Capture the cell that displays the provided text and extract its [x, y] central coordinate. 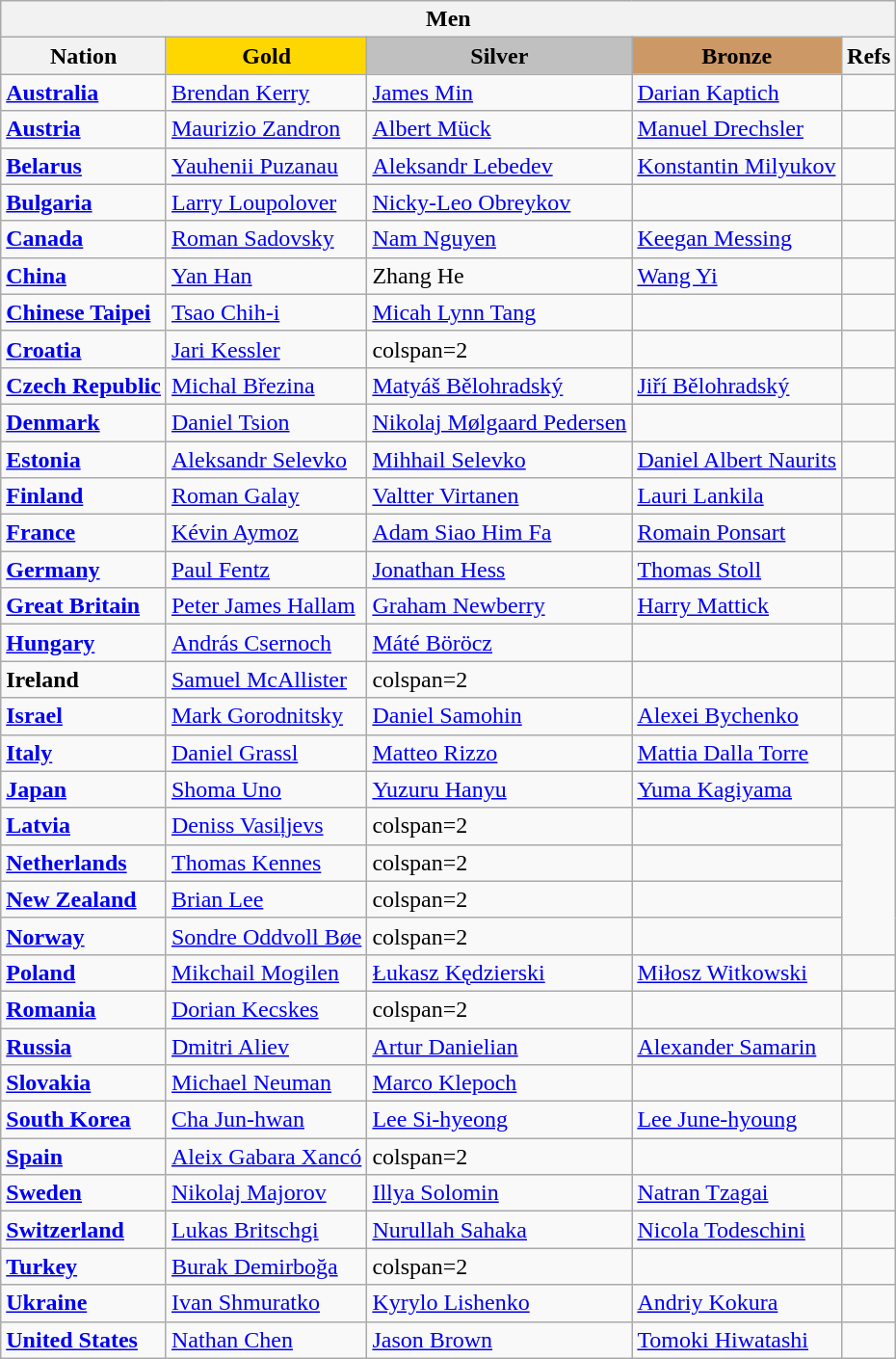
Lee June-hyoung [737, 1120]
Artur Danielian [499, 1046]
Jiří Bělohradský [737, 386]
Andriy Kokura [737, 1303]
Silver [499, 56]
Yuzuru Hanyu [499, 789]
Canada [84, 239]
Nam Nguyen [499, 239]
Nicky-Leo Obreykov [499, 202]
Belarus [84, 166]
Wang Yi [737, 276]
Zhang He [499, 276]
Mihhail Selevko [499, 460]
Great Britain [84, 606]
Ivan Shmuratko [266, 1303]
Tsao Chih-i [266, 312]
Manuel Drechsler [737, 129]
Men [449, 19]
Adam Siao Him Fa [499, 533]
Bronze [737, 56]
Aleix Gabara Xancó [266, 1157]
Estonia [84, 460]
Switzerland [84, 1230]
Nathan Chen [266, 1340]
Larry Loupolover [266, 202]
Paul Fentz [266, 570]
Czech Republic [84, 386]
Thomas Stoll [737, 570]
Deniss Vasiļjevs [266, 826]
Brian Lee [266, 899]
Turkey [84, 1266]
Michal Březina [266, 386]
Alexei Bychenko [737, 716]
Chinese Taipei [84, 312]
Matyáš Bělohradský [499, 386]
Łukasz Kędzierski [499, 973]
Austria [84, 129]
Daniel Grassl [266, 753]
Israel [84, 716]
Cha Jun-hwan [266, 1120]
Croatia [84, 349]
Alexander Samarin [737, 1046]
United States [84, 1340]
Graham Newberry [499, 606]
Kyrylo Lishenko [499, 1303]
Maurizio Zandron [266, 129]
Dmitri Aliev [266, 1046]
Norway [84, 936]
Russia [84, 1046]
Kévin Aymoz [266, 533]
Burak Demirboğa [266, 1266]
Roman Sadovsky [266, 239]
Yan Han [266, 276]
Japan [84, 789]
Roman Galay [266, 496]
Ukraine [84, 1303]
Illya Solomin [499, 1193]
Nurullah Sahaka [499, 1230]
Gold [266, 56]
Finland [84, 496]
Harry Mattick [737, 606]
Sondre Oddvoll Bøe [266, 936]
Albert Mück [499, 129]
Lee Si-hyeong [499, 1120]
Keegan Messing [737, 239]
Marco Klepoch [499, 1083]
Valtter Virtanen [499, 496]
Aleksandr Selevko [266, 460]
Mattia Dalla Torre [737, 753]
András Csernoch [266, 643]
Spain [84, 1157]
Micah Lynn Tang [499, 312]
Jari Kessler [266, 349]
Daniel Samohin [499, 716]
Daniel Albert Naurits [737, 460]
Slovakia [84, 1083]
Poland [84, 973]
Miłosz Witkowski [737, 973]
Mark Gorodnitsky [266, 716]
Australia [84, 93]
Samuel McAllister [266, 679]
Nikolaj Majorov [266, 1193]
Bulgaria [84, 202]
Yauhenii Puzanau [266, 166]
James Min [499, 93]
France [84, 533]
Nicola Todeschini [737, 1230]
Nation [84, 56]
Darian Kaptich [737, 93]
Daniel Tsion [266, 422]
Aleksandr Lebedev [499, 166]
Shoma Uno [266, 789]
Jonathan Hess [499, 570]
Denmark [84, 422]
Ireland [84, 679]
Tomoki Hiwatashi [737, 1340]
Peter James Hallam [266, 606]
Netherlands [84, 863]
Lauri Lankila [737, 496]
Germany [84, 570]
Mikchail Mogilen [266, 973]
Brendan Kerry [266, 93]
China [84, 276]
Matteo Rizzo [499, 753]
New Zealand [84, 899]
Italy [84, 753]
Michael Neuman [266, 1083]
Latvia [84, 826]
Yuma Kagiyama [737, 789]
Hungary [84, 643]
Sweden [84, 1193]
Thomas Kennes [266, 863]
Natran Tzagai [737, 1193]
South Korea [84, 1120]
Máté Böröcz [499, 643]
Lukas Britschgi [266, 1230]
Konstantin Milyukov [737, 166]
Dorian Kecskes [266, 1009]
Romania [84, 1009]
Jason Brown [499, 1340]
Refs [869, 56]
Romain Ponsart [737, 533]
Nikolaj Mølgaard Pedersen [499, 422]
